Identify which cell holds the provided text, then report its [X, Y] central coordinate. 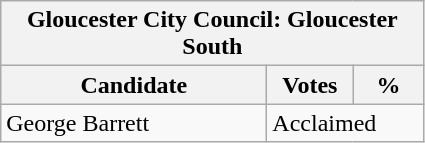
% [388, 85]
George Barrett [134, 123]
Gloucester City Council: Gloucester South [212, 34]
Candidate [134, 85]
Votes [310, 85]
Acclaimed [346, 123]
